Detect which cell encompasses the target text, then output its [X, Y] center coordinate. 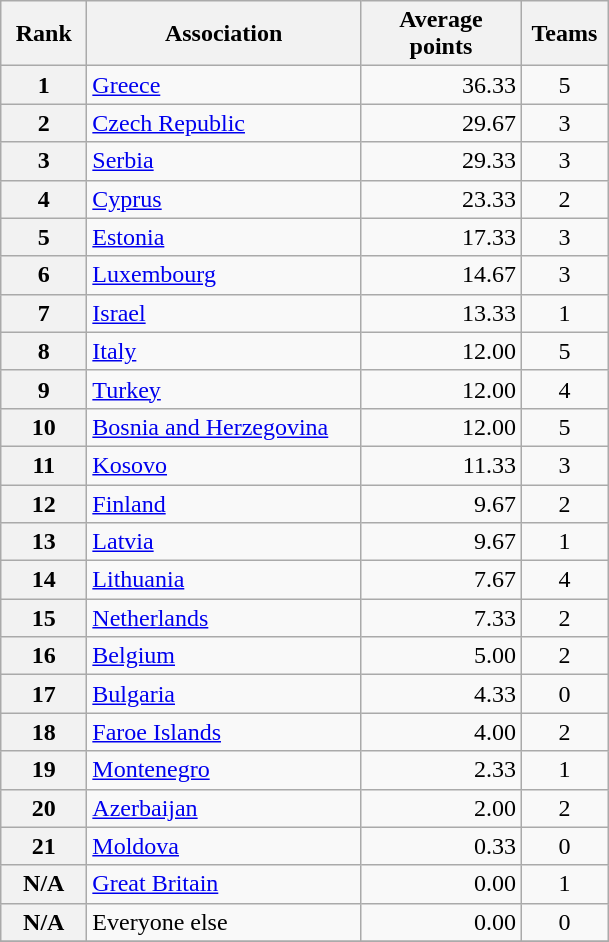
Netherlands [224, 618]
Serbia [224, 161]
15 [44, 618]
36.33 [440, 85]
7.67 [440, 580]
21 [44, 846]
Moldova [224, 846]
Great Britain [224, 884]
19 [44, 770]
Faroe Islands [224, 732]
Turkey [224, 389]
20 [44, 808]
14 [44, 580]
Greece [224, 85]
4.00 [440, 732]
Kosovo [224, 465]
12 [44, 503]
Bosnia and Herzegovina [224, 427]
6 [44, 275]
Association [224, 34]
7.33 [440, 618]
Finland [224, 503]
29.67 [440, 123]
14.67 [440, 275]
2.33 [440, 770]
Montenegro [224, 770]
17.33 [440, 237]
Azerbaijan [224, 808]
2.00 [440, 808]
11 [44, 465]
4.33 [440, 694]
16 [44, 656]
Latvia [224, 542]
Everyone else [224, 922]
23.33 [440, 199]
Cyprus [224, 199]
Israel [224, 313]
11.33 [440, 465]
Average points [440, 34]
Teams [564, 34]
29.33 [440, 161]
5.00 [440, 656]
9 [44, 389]
Belgium [224, 656]
0.33 [440, 846]
17 [44, 694]
Estonia [224, 237]
Bulgaria [224, 694]
7 [44, 313]
Lithuania [224, 580]
Luxembourg [224, 275]
18 [44, 732]
10 [44, 427]
13.33 [440, 313]
Czech Republic [224, 123]
8 [44, 351]
Italy [224, 351]
13 [44, 542]
Rank [44, 34]
